Identify which cell holds the provided text, then report its [x, y] central coordinate. 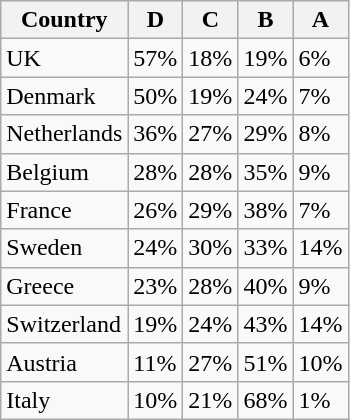
30% [210, 248]
57% [156, 58]
1% [320, 400]
18% [210, 58]
Country [64, 20]
35% [266, 172]
D [156, 20]
UK [64, 58]
Denmark [64, 96]
40% [266, 286]
B [266, 20]
21% [210, 400]
36% [156, 134]
33% [266, 248]
23% [156, 286]
A [320, 20]
43% [266, 324]
8% [320, 134]
France [64, 210]
Italy [64, 400]
26% [156, 210]
51% [266, 362]
6% [320, 58]
Switzerland [64, 324]
50% [156, 96]
Greece [64, 286]
Austria [64, 362]
68% [266, 400]
Belgium [64, 172]
11% [156, 362]
Sweden [64, 248]
Netherlands [64, 134]
C [210, 20]
38% [266, 210]
